Detect which cell encompasses the target text, then output its (x, y) center coordinate. 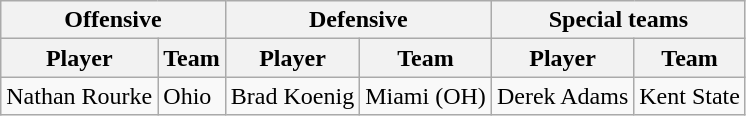
Offensive (114, 20)
Kent State (690, 96)
Nathan Rourke (80, 96)
Derek Adams (562, 96)
Brad Koenig (292, 96)
Special teams (618, 20)
Defensive (358, 20)
Ohio (192, 96)
Miami (OH) (426, 96)
